Provide the (X, Y) coordinate of the cell's center where the given text is located.  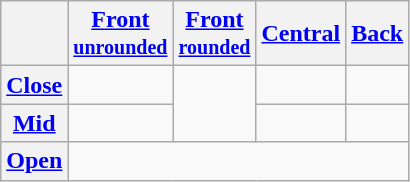
Frontunrounded (120, 34)
Central (301, 34)
Open (34, 161)
Mid (34, 123)
Frontrounded (214, 34)
Close (34, 85)
Back (378, 34)
